Return (X, Y) of the center of cell containing provided text 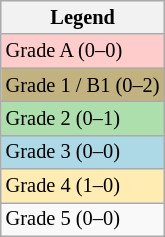
Grade 2 (0–1) (83, 118)
Grade 5 (0–0) (83, 219)
Grade 1 / B1 (0–2) (83, 85)
Legend (83, 17)
Grade 4 (1–0) (83, 186)
Grade 3 (0–0) (83, 152)
Grade A (0–0) (83, 51)
